Capture the cell that displays the provided text and extract its (x, y) central coordinate. 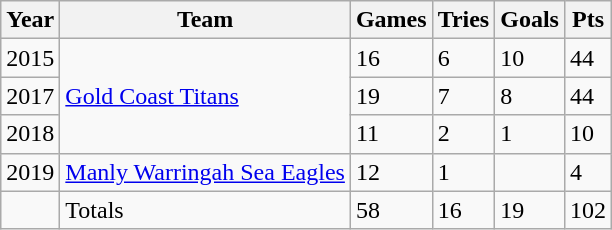
Games (391, 20)
8 (530, 96)
Pts (588, 20)
2015 (30, 58)
2019 (30, 172)
11 (391, 134)
7 (464, 96)
Year (30, 20)
6 (464, 58)
Gold Coast Titans (206, 96)
Team (206, 20)
Totals (206, 210)
Goals (530, 20)
2 (464, 134)
2018 (30, 134)
12 (391, 172)
102 (588, 210)
Tries (464, 20)
2017 (30, 96)
4 (588, 172)
58 (391, 210)
Manly Warringah Sea Eagles (206, 172)
